Return the [x, y] coordinate for the center point of the cell that contains the specified text.  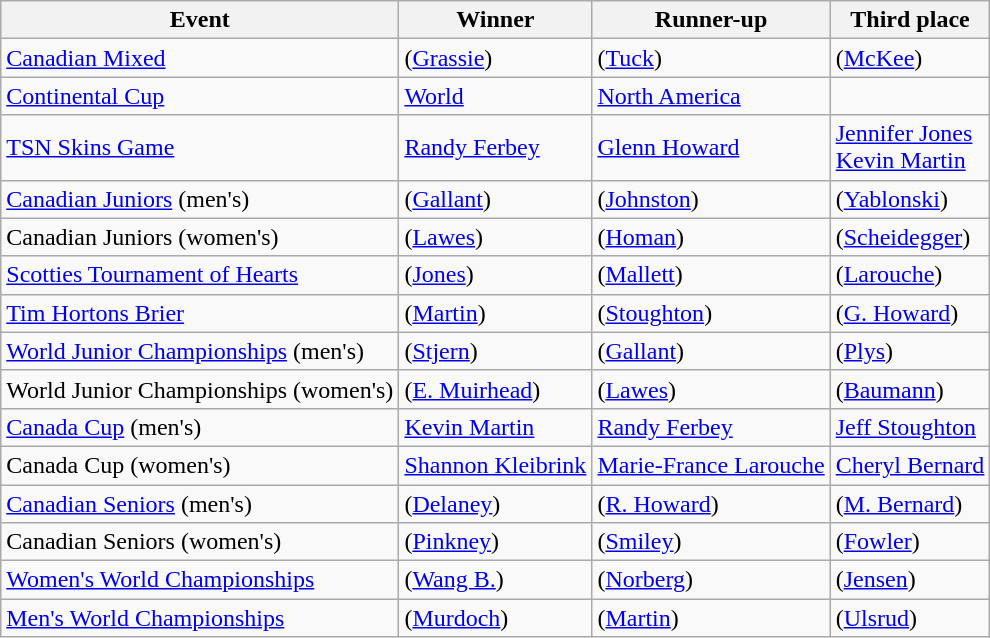
Tim Hortons Brier [200, 313]
(Murdoch) [496, 618]
World Junior Championships (men's) [200, 351]
(Larouche) [910, 275]
(Homan) [711, 237]
Canadian Seniors (men's) [200, 503]
(Delaney) [496, 503]
Glenn Howard [711, 148]
(Smiley) [711, 542]
Canada Cup (women's) [200, 465]
Third place [910, 20]
World Junior Championships (women's) [200, 389]
TSN Skins Game [200, 148]
(Jensen) [910, 580]
Continental Cup [200, 96]
(R. Howard) [711, 503]
Event [200, 20]
(Fowler) [910, 542]
(Stjern) [496, 351]
Kevin Martin [496, 427]
(E. Muirhead) [496, 389]
Men's World Championships [200, 618]
(McKee) [910, 58]
Scotties Tournament of Hearts [200, 275]
Cheryl Bernard [910, 465]
Runner-up [711, 20]
(Yablonski) [910, 199]
(Grassie) [496, 58]
(Johnston) [711, 199]
(M. Bernard) [910, 503]
Canadian Seniors (women's) [200, 542]
(Ulsrud) [910, 618]
(Stoughton) [711, 313]
(Norberg) [711, 580]
(Baumann) [910, 389]
Marie-France Larouche [711, 465]
Winner [496, 20]
Jennifer Jones Kevin Martin [910, 148]
(G. Howard) [910, 313]
North America [711, 96]
Women's World Championships [200, 580]
Shannon Kleibrink [496, 465]
Canada Cup (men's) [200, 427]
(Wang B.) [496, 580]
Jeff Stoughton [910, 427]
(Mallett) [711, 275]
Canadian Juniors (men's) [200, 199]
(Plys) [910, 351]
(Pinkney) [496, 542]
(Scheidegger) [910, 237]
Canadian Juniors (women's) [200, 237]
World [496, 96]
(Tuck) [711, 58]
Canadian Mixed [200, 58]
(Jones) [496, 275]
